Extract the [X, Y] coordinate from the center of the cell holding the provided text.  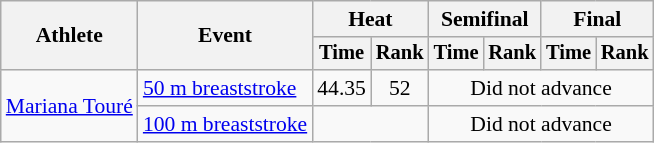
44.35 [342, 88]
Athlete [70, 36]
Mariana Touré [70, 106]
Final [597, 19]
50 m breaststroke [225, 88]
Heat [370, 19]
Event [225, 36]
100 m breaststroke [225, 124]
52 [400, 88]
Semifinal [485, 19]
